For the text-containing cell, return its midpoint in (x, y) coordinate format. 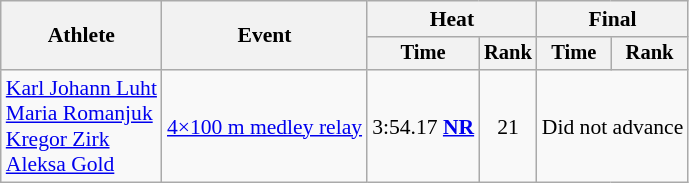
Athlete (82, 36)
21 (508, 126)
Final (613, 19)
4×100 m medley relay (264, 126)
Heat (452, 19)
Event (264, 36)
Karl Johann LuhtMaria RomanjukKregor ZirkAleksa Gold (82, 126)
Did not advance (613, 126)
3:54.17 NR (423, 126)
